Return the [x, y] coordinate for the center point of the cell that contains the specified text.  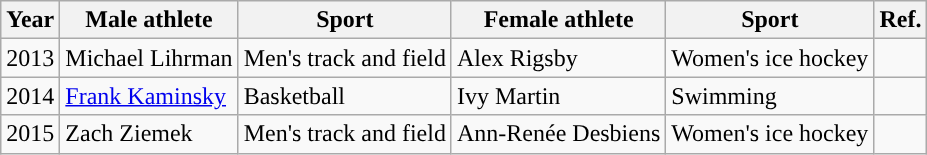
Ann-Renée Desbiens [558, 134]
2014 [30, 96]
Frank Kaminsky [149, 96]
Michael Lihrman [149, 58]
Ref. [900, 20]
2013 [30, 58]
Basketball [344, 96]
Ivy Martin [558, 96]
2015 [30, 134]
Male athlete [149, 20]
Swimming [770, 96]
Year [30, 20]
Female athlete [558, 20]
Zach Ziemek [149, 134]
Alex Rigsby [558, 58]
